Capture the cell that displays the provided text and extract its [X, Y] central coordinate. 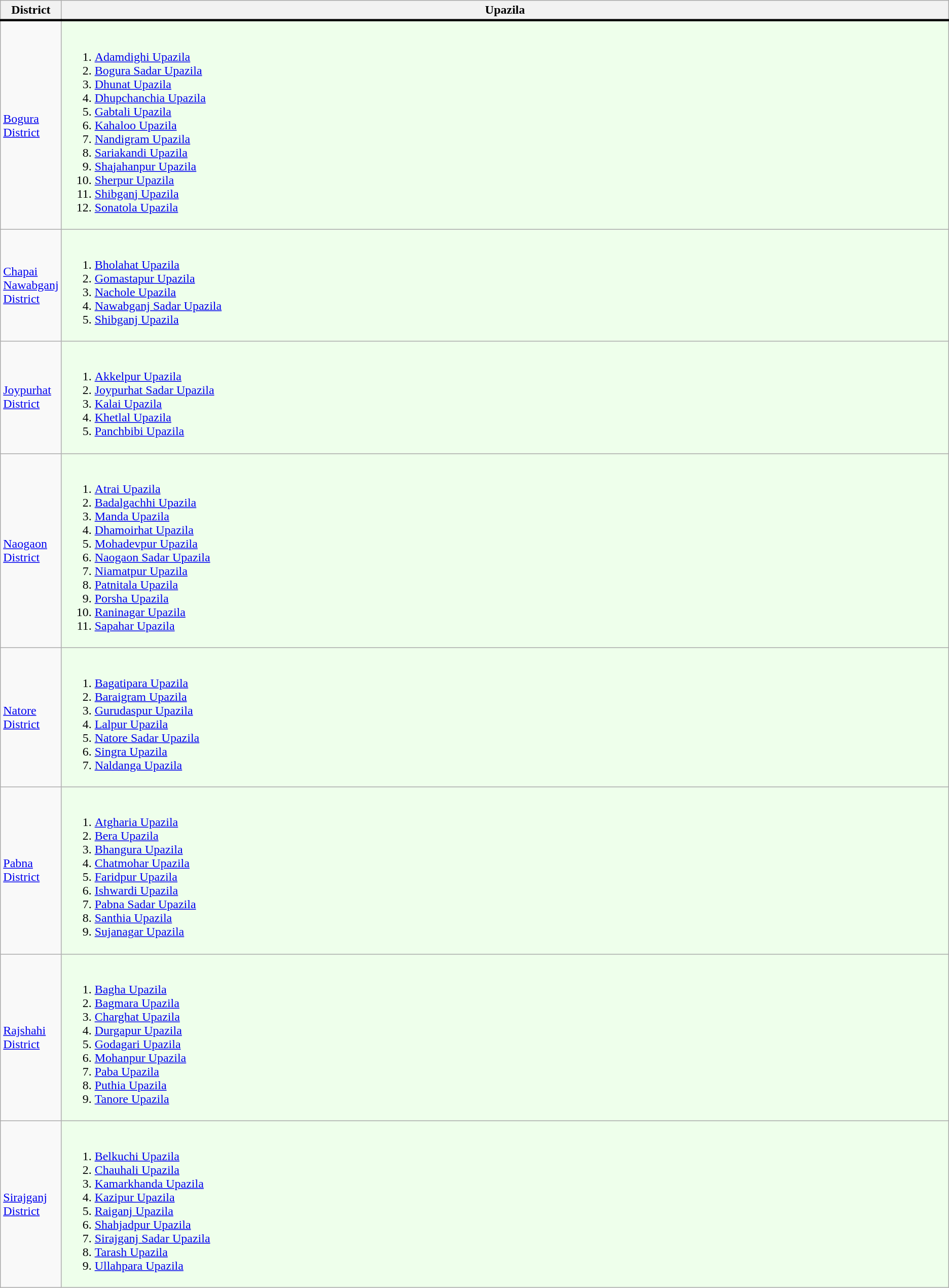
Atgharia UpazilaBera UpazilaBhangura UpazilaChatmohar UpazilaFaridpur UpazilaIshwardi UpazilaPabna Sadar UpazilaSanthia UpazilaSujanagar Upazila [505, 870]
Naogaon District [31, 551]
Bagha UpazilaBagmara UpazilaCharghat UpazilaDurgapur UpazilaGodagari UpazilaMohanpur UpazilaPaba UpazilaPuthia UpazilaTanore Upazila [505, 1037]
Pabna District [31, 870]
Akkelpur UpazilaJoypurhat Sadar UpazilaKalai UpazilaKhetlal UpazilaPanchbibi Upazila [505, 398]
Joypurhat District [31, 398]
Chapai Nawabganj District [31, 285]
Sirajganj District [31, 1204]
Rajshahi District [31, 1037]
District [31, 11]
Natore District [31, 717]
Upazila [505, 11]
Bagatipara UpazilaBaraigram UpazilaGurudaspur UpazilaLalpur UpazilaNatore Sadar UpazilaSingra UpazilaNaldanga Upazila [505, 717]
Bogura District [31, 125]
Bholahat UpazilaGomastapur UpazilaNachole UpazilaNawabganj Sadar UpazilaShibganj Upazila [505, 285]
